Identify which cell holds the provided text, then report its [x, y] central coordinate. 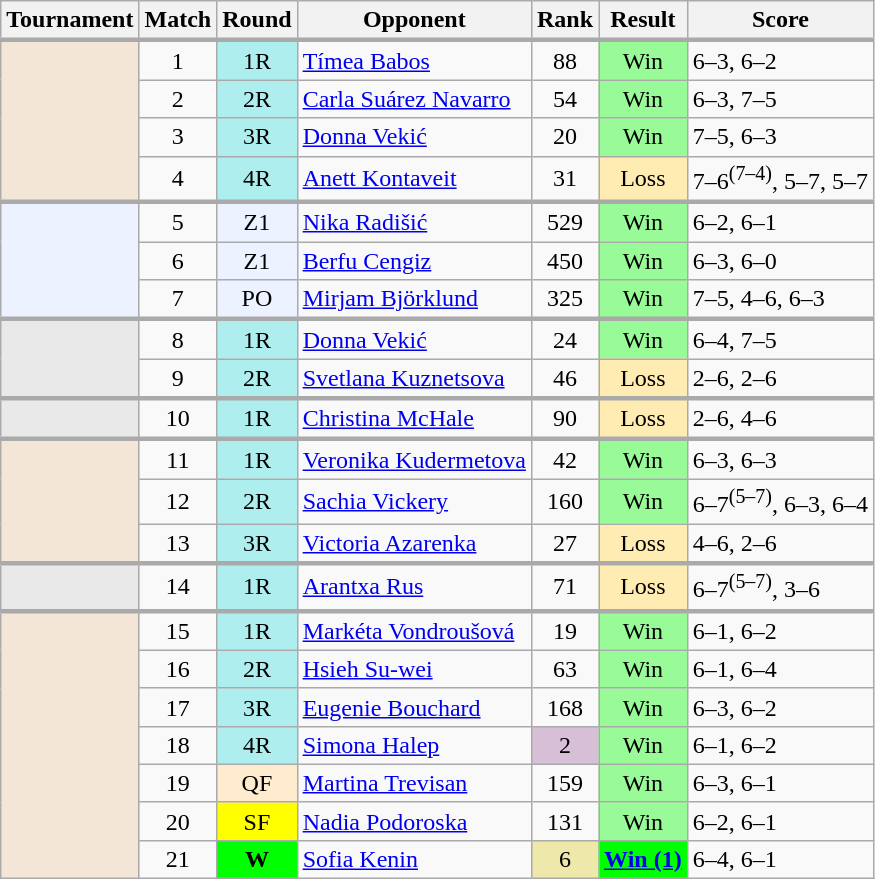
Martina Trevisan [414, 783]
31 [564, 179]
14 [178, 587]
42 [564, 459]
Tournament [70, 21]
QF [257, 783]
6–1, 6–4 [780, 669]
7–5, 4–6, 6–3 [780, 300]
6–7(5–7), 3–6 [780, 587]
Mirjam Björklund [414, 300]
Svetlana Kuznetsova [414, 379]
Nadia Podoroska [414, 821]
6–4, 6–1 [780, 860]
5 [178, 222]
6–3, 7–5 [780, 99]
71 [564, 587]
21 [178, 860]
6–3, 6–1 [780, 783]
529 [564, 222]
Berfu Cengiz [414, 261]
4–6, 2–6 [780, 544]
Anett Kontaveit [414, 179]
Opponent [414, 21]
54 [564, 99]
7–6(7–4), 5–7, 5–7 [780, 179]
11 [178, 459]
4 [178, 179]
6–3, 6–0 [780, 261]
131 [564, 821]
Carla Suárez Navarro [414, 99]
Sachia Vickery [414, 502]
Sofia Kenin [414, 860]
PO [257, 300]
Nika Radišić [414, 222]
27 [564, 544]
Round [257, 21]
W [257, 860]
Match [178, 21]
Score [780, 21]
7–5, 6–3 [780, 137]
Hsieh Su-wei [414, 669]
1 [178, 60]
2–6, 2–6 [780, 379]
63 [564, 669]
6–7(5–7), 6–3, 6–4 [780, 502]
Rank [564, 21]
Christina McHale [414, 418]
24 [564, 339]
168 [564, 707]
6–4, 7–5 [780, 339]
88 [564, 60]
10 [178, 418]
8 [178, 339]
Arantxa Rus [414, 587]
2–6, 4–6 [780, 418]
Tímea Babos [414, 60]
16 [178, 669]
46 [564, 379]
6–3, 6–3 [780, 459]
159 [564, 783]
9 [178, 379]
3 [178, 137]
12 [178, 502]
SF [257, 821]
Veronika Kudermetova [414, 459]
Simona Halep [414, 745]
13 [178, 544]
Markéta Vondroušová [414, 631]
160 [564, 502]
Win (1) [644, 860]
7 [178, 300]
17 [178, 707]
450 [564, 261]
325 [564, 300]
18 [178, 745]
Victoria Azarenka [414, 544]
Result [644, 21]
Eugenie Bouchard [414, 707]
90 [564, 418]
15 [178, 631]
